Detect which cell encompasses the target text, then output its [X, Y] center coordinate. 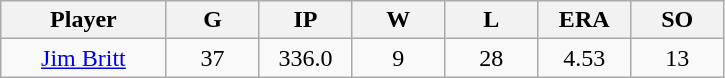
4.53 [584, 58]
ERA [584, 20]
37 [212, 58]
Player [84, 20]
13 [678, 58]
L [492, 20]
IP [306, 20]
28 [492, 58]
Jim Britt [84, 58]
SO [678, 20]
G [212, 20]
9 [398, 58]
336.0 [306, 58]
W [398, 20]
